Identify which cell holds the provided text, then report its [x, y] central coordinate. 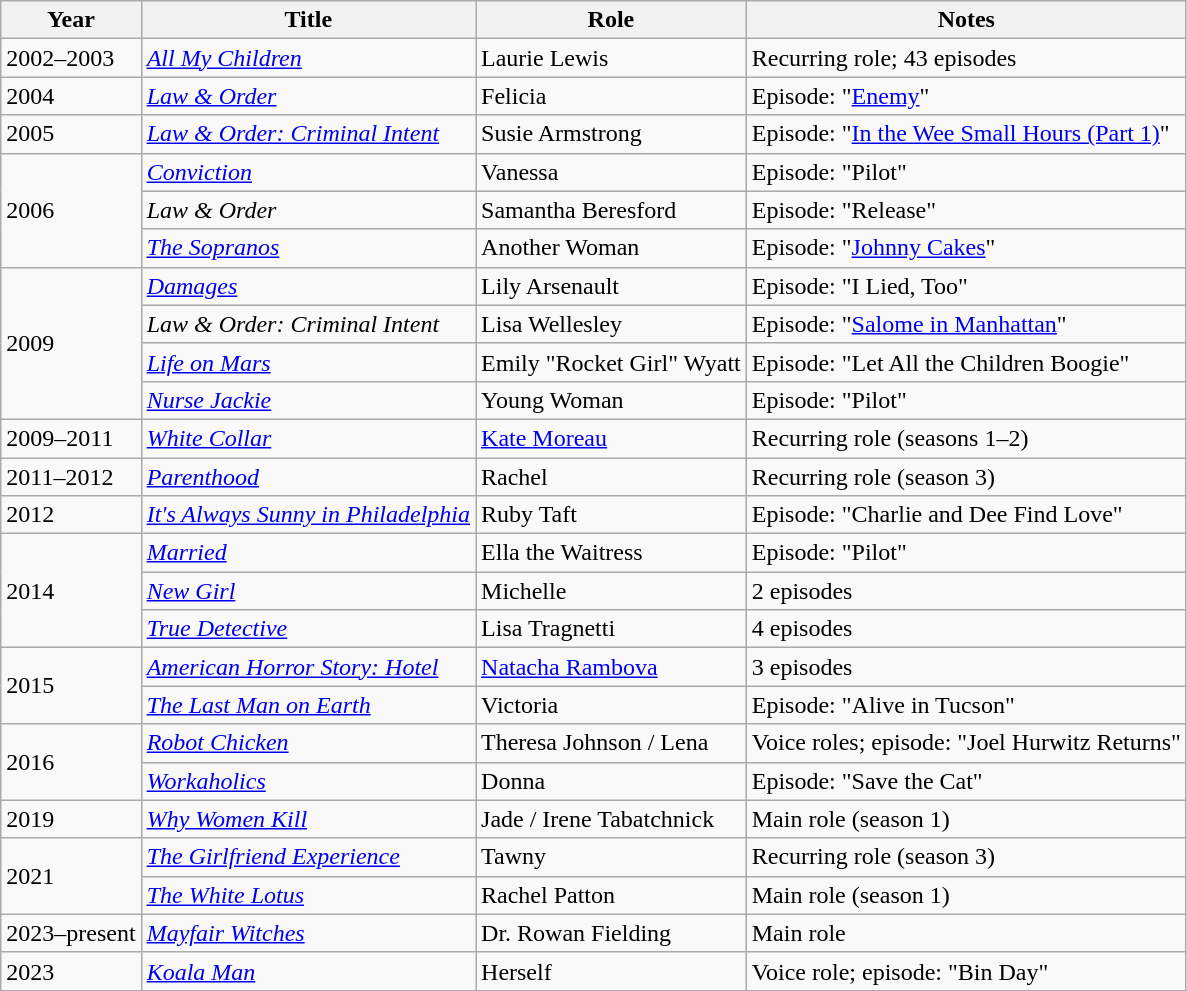
Episode: "Johnny Cakes" [966, 248]
2016 [71, 762]
3 episodes [966, 667]
Notes [966, 20]
Young Woman [612, 400]
Felicia [612, 96]
Episode: "Salome in Manhattan" [966, 324]
Life on Mars [308, 362]
White Collar [308, 438]
Year [71, 20]
4 episodes [966, 629]
Damages [308, 286]
Why Women Kill [308, 819]
2002–2003 [71, 58]
Jade / Irene Tabatchnick [612, 819]
Conviction [308, 172]
Workaholics [308, 781]
The White Lotus [308, 895]
Lisa Tragnetti [612, 629]
Tawny [612, 857]
2023 [71, 971]
Laurie Lewis [612, 58]
Victoria [612, 705]
Donna [612, 781]
Herself [612, 971]
2021 [71, 876]
The Last Man on Earth [308, 705]
Parenthood [308, 477]
Episode: "Charlie and Dee Find Love" [966, 515]
Lily Arsenault [612, 286]
All My Children [308, 58]
Natacha Rambova [612, 667]
Lisa Wellesley [612, 324]
Rachel [612, 477]
Title [308, 20]
The Girlfriend Experience [308, 857]
It's Always Sunny in Philadelphia [308, 515]
2023–present [71, 933]
Nurse Jackie [308, 400]
2009–2011 [71, 438]
2014 [71, 591]
Episode: "In the Wee Small Hours (Part 1)" [966, 134]
2004 [71, 96]
Ruby Taft [612, 515]
Another Woman [612, 248]
Main role [966, 933]
2005 [71, 134]
Robot Chicken [308, 743]
The Sopranos [308, 248]
Recurring role; 43 episodes [966, 58]
Mayfair Witches [308, 933]
Episode: "I Lied, Too" [966, 286]
Recurring role (seasons 1–2) [966, 438]
Episode: "Enemy" [966, 96]
2019 [71, 819]
Role [612, 20]
New Girl [308, 591]
True Detective [308, 629]
Episode: "Alive in Tucson" [966, 705]
Vanessa [612, 172]
Voice roles; episode: "Joel Hurwitz Returns" [966, 743]
Voice role; episode: "Bin Day" [966, 971]
2006 [71, 210]
Koala Man [308, 971]
Episode: "Save the Cat" [966, 781]
Dr. Rowan Fielding [612, 933]
Michelle [612, 591]
Rachel Patton [612, 895]
Ella the Waitress [612, 553]
Samantha Beresford [612, 210]
Theresa Johnson / Lena [612, 743]
American Horror Story: Hotel [308, 667]
2 episodes [966, 591]
2011–2012 [71, 477]
Kate Moreau [612, 438]
2012 [71, 515]
Episode: "Release" [966, 210]
2015 [71, 686]
2009 [71, 343]
Emily "Rocket Girl" Wyatt [612, 362]
Married [308, 553]
Susie Armstrong [612, 134]
Episode: "Let All the Children Boogie" [966, 362]
